Pinpoint the cell where the given text exists, returning its (x, y) midpoint coordinate. 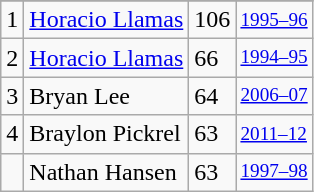
Nathan Hansen (106, 172)
Bryan Lee (106, 96)
1 (12, 20)
106 (212, 20)
Braylon Pickrel (106, 134)
4 (12, 134)
2011–12 (274, 134)
64 (212, 96)
2 (12, 58)
2006–07 (274, 96)
1997–98 (274, 172)
66 (212, 58)
1994–95 (274, 58)
3 (12, 96)
1995–96 (274, 20)
